Return [X, Y] of the center of cell containing provided text 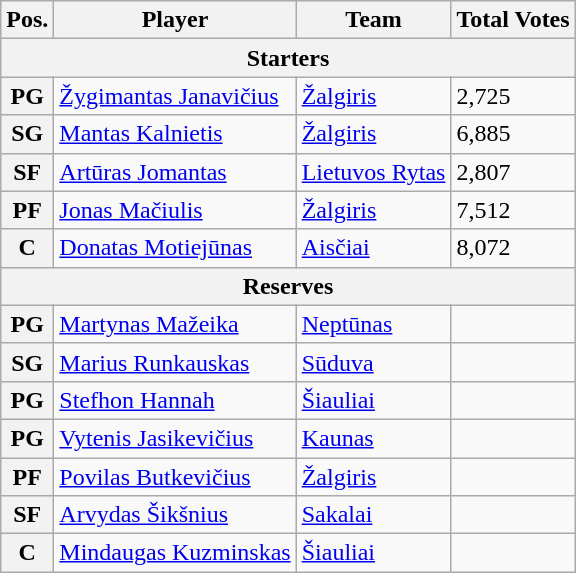
Marius Runkauskas [175, 362]
Player [175, 20]
2,725 [513, 96]
Martynas Mažeika [175, 324]
Reserves [288, 286]
Žygimantas Janavičius [175, 96]
Stefhon Hannah [175, 400]
6,885 [513, 134]
Mantas Kalnietis [175, 134]
Arvydas Šikšnius [175, 515]
Vytenis Jasikevičius [175, 438]
Artūras Jomantas [175, 172]
Donatas Motiejūnas [175, 248]
Sūduva [374, 362]
Sakalai [374, 515]
2,807 [513, 172]
Total Votes [513, 20]
Aisčiai [374, 248]
Team [374, 20]
Mindaugas Kuzminskas [175, 553]
7,512 [513, 210]
Jonas Mačiulis [175, 210]
Lietuvos Rytas [374, 172]
Starters [288, 58]
8,072 [513, 248]
Neptūnas [374, 324]
Pos. [28, 20]
Povilas Butkevičius [175, 477]
Kaunas [374, 438]
